Return (X, Y) of the center of cell containing provided text 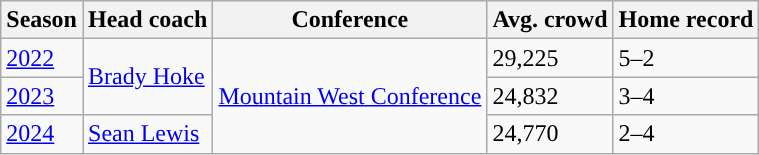
2–4 (686, 134)
Brady Hoke (147, 77)
Home record (686, 20)
Mountain West Conference (350, 96)
Head coach (147, 20)
Conference (350, 20)
Season (42, 20)
24,770 (550, 134)
2024 (42, 134)
5–2 (686, 58)
2022 (42, 58)
3–4 (686, 96)
Sean Lewis (147, 134)
2023 (42, 96)
29,225 (550, 58)
24,832 (550, 96)
Avg. crowd (550, 20)
